Scan for the cell matching the given text and deliver its [X, Y] coordinate at center. 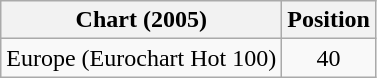
Chart (2005) [142, 20]
Position [329, 20]
40 [329, 58]
Europe (Eurochart Hot 100) [142, 58]
